For the text-containing cell, return its midpoint in [x, y] coordinate format. 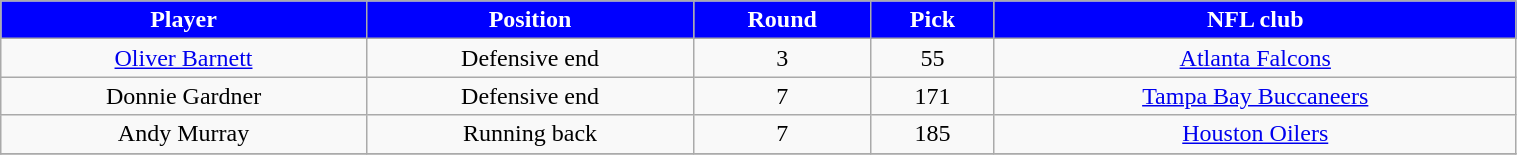
171 [933, 96]
Running back [530, 134]
Position [530, 20]
Oliver Barnett [184, 58]
3 [782, 58]
55 [933, 58]
185 [933, 134]
Pick [933, 20]
Houston Oilers [1255, 134]
Atlanta Falcons [1255, 58]
Player [184, 20]
Donnie Gardner [184, 96]
Tampa Bay Buccaneers [1255, 96]
Round [782, 20]
NFL club [1255, 20]
Andy Murray [184, 134]
